Provide the [X, Y] coordinate of the cell's center where the given text is located.  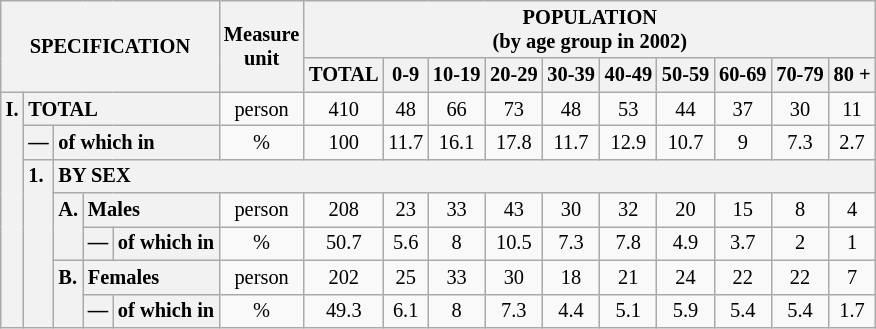
70-79 [800, 75]
32 [628, 210]
20-29 [514, 75]
37 [742, 109]
3.7 [742, 243]
4.9 [686, 243]
60-69 [742, 75]
43 [514, 210]
4.4 [570, 311]
202 [344, 277]
23 [406, 210]
50-59 [686, 75]
20 [686, 210]
1. [38, 243]
10-19 [456, 75]
16.1 [456, 142]
410 [344, 109]
24 [686, 277]
66 [456, 109]
4 [852, 210]
50.7 [344, 243]
10.7 [686, 142]
BY SEX [465, 176]
Measure unit [262, 46]
SPECIFICATION [110, 46]
6.1 [406, 311]
21 [628, 277]
Females [151, 277]
53 [628, 109]
7 [852, 277]
100 [344, 142]
2.7 [852, 142]
Males [151, 210]
11 [852, 109]
12.9 [628, 142]
POPULATION (by age group in 2002) [590, 29]
5.9 [686, 311]
18 [570, 277]
A. [68, 226]
7.8 [628, 243]
44 [686, 109]
I. [12, 210]
5.1 [628, 311]
9 [742, 142]
49.3 [344, 311]
15 [742, 210]
0-9 [406, 75]
2 [800, 243]
10.5 [514, 243]
25 [406, 277]
208 [344, 210]
5.6 [406, 243]
40-49 [628, 75]
1.7 [852, 311]
B. [68, 294]
30-39 [570, 75]
73 [514, 109]
17.8 [514, 142]
80 + [852, 75]
1 [852, 243]
